Capture the cell that displays the provided text and extract its (X, Y) central coordinate. 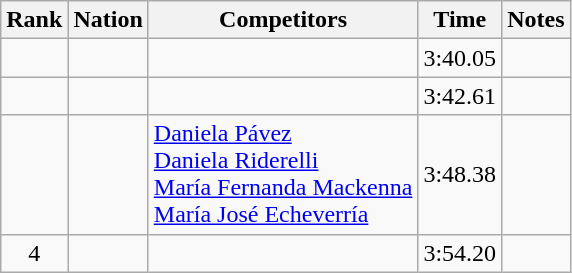
Competitors (283, 20)
3:42.61 (460, 96)
3:48.38 (460, 174)
Daniela PávezDaniela RiderelliMaría Fernanda MackennaMaría José Echeverría (283, 174)
Rank (34, 20)
3:54.20 (460, 253)
Time (460, 20)
4 (34, 253)
Nation (108, 20)
3:40.05 (460, 58)
Notes (536, 20)
